Return the (x, y) coordinate for the center point of the cell that contains the specified text.  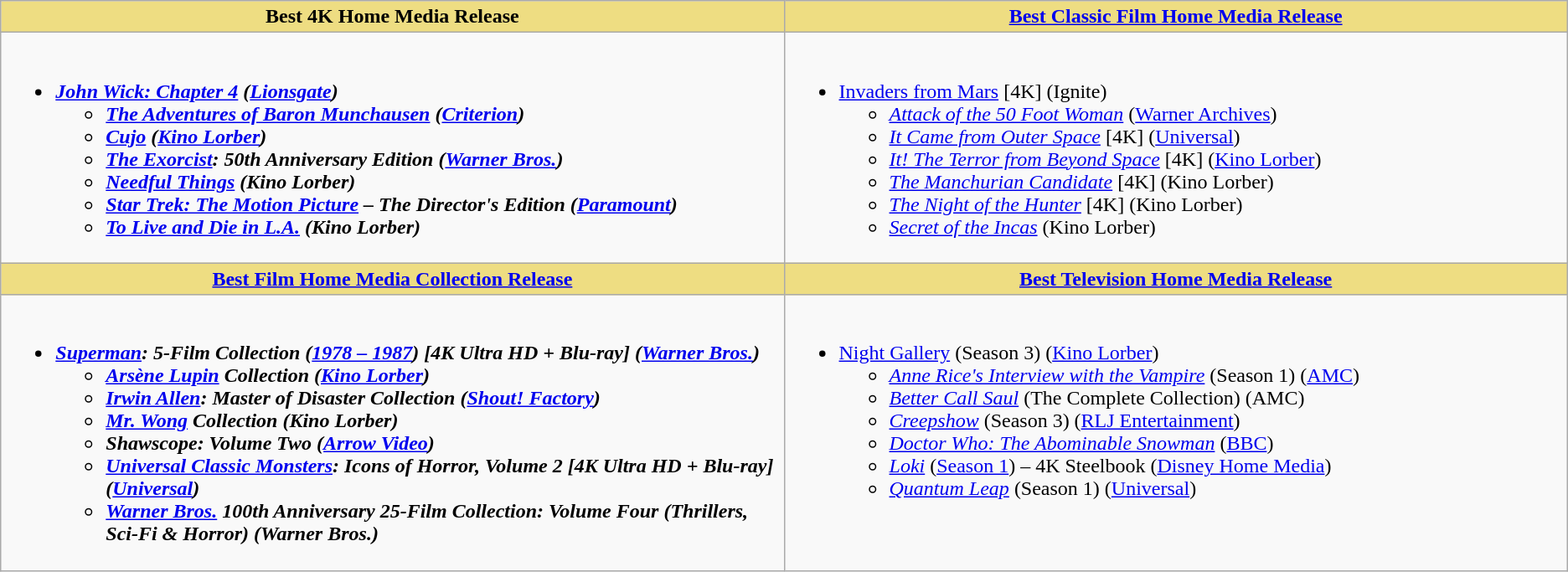
Best Film Home Media Collection Release (392, 279)
Best 4K Home Media Release (392, 17)
Best Television Home Media Release (1176, 279)
Best Classic Film Home Media Release (1176, 17)
